Provide the [X, Y] coordinate of the cell's center where the given text is located.  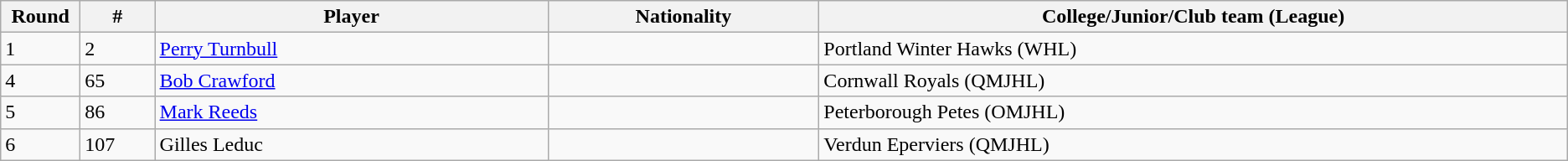
Round [40, 17]
College/Junior/Club team (League) [1193, 17]
Nationality [683, 17]
Perry Turnbull [352, 49]
Bob Crawford [352, 80]
Portland Winter Hawks (WHL) [1193, 49]
2 [117, 49]
65 [117, 80]
Peterborough Petes (OMJHL) [1193, 112]
5 [40, 112]
6 [40, 144]
Player [352, 17]
Gilles Leduc [352, 144]
1 [40, 49]
4 [40, 80]
Verdun Eperviers (QMJHL) [1193, 144]
# [117, 17]
Mark Reeds [352, 112]
Cornwall Royals (QMJHL) [1193, 80]
107 [117, 144]
86 [117, 112]
